Provide the [X, Y] coordinate of the cell's center where the given text is located.  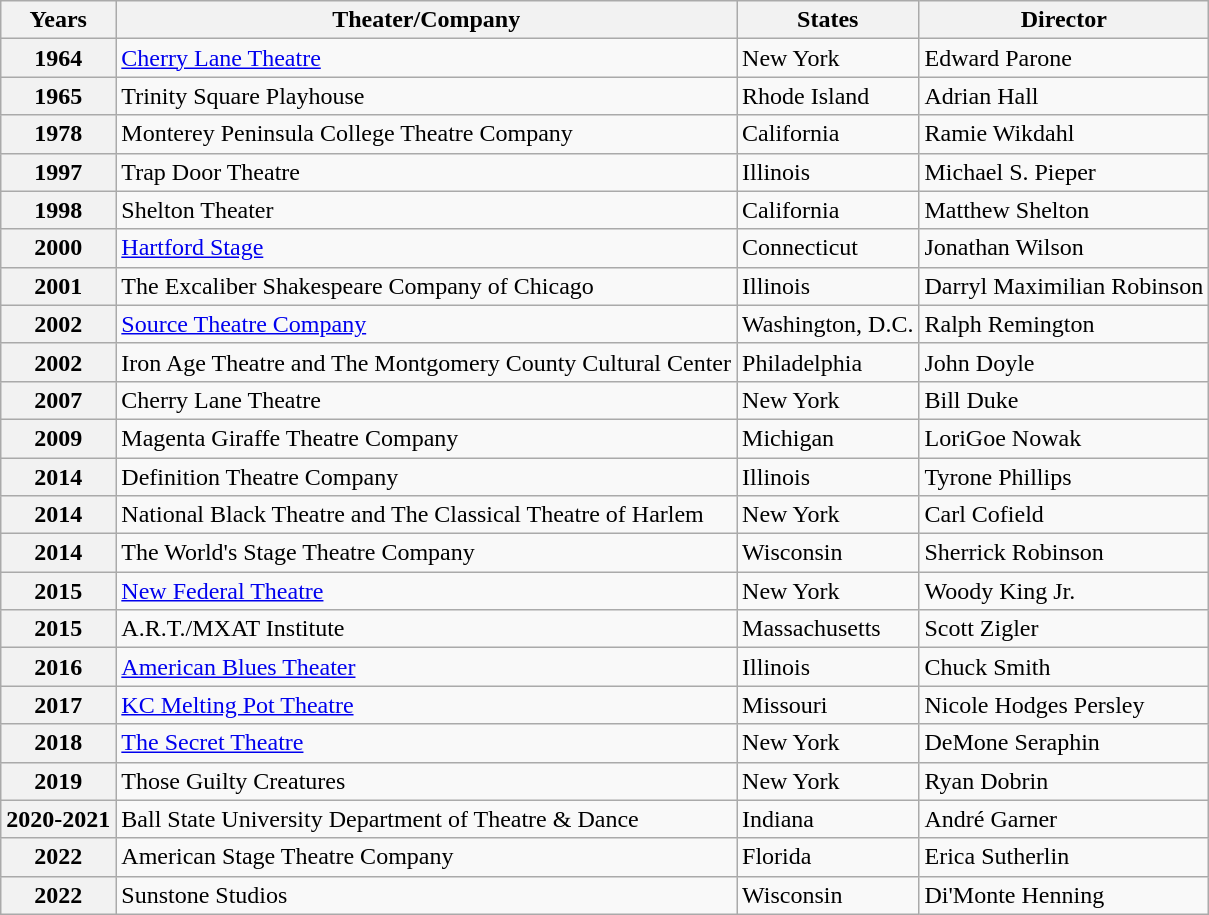
Iron Age Theatre and The Montgomery County Cultural Center [426, 362]
Woody King Jr. [1064, 591]
1997 [58, 172]
André Garner [1064, 819]
Trinity Square Playhouse [426, 96]
Bill Duke [1064, 400]
Scott Zigler [1064, 629]
Di'Monte Henning [1064, 895]
Definition Theatre Company [426, 477]
Darryl Maximilian Robinson [1064, 286]
Michael S. Pieper [1064, 172]
Sherrick Robinson [1064, 553]
Years [58, 20]
Rhode Island [828, 96]
2018 [58, 743]
The Secret Theatre [426, 743]
Connecticut [828, 248]
The Excaliber Shakespeare Company of Chicago [426, 286]
Shelton Theater [426, 210]
Tyrone Phillips [1064, 477]
1964 [58, 58]
Source Theatre Company [426, 324]
The World's Stage Theatre Company [426, 553]
Philadelphia [828, 362]
Ball State University Department of Theatre & Dance [426, 819]
New Federal Theatre [426, 591]
2020-2021 [58, 819]
Chuck Smith [1064, 667]
Ryan Dobrin [1064, 781]
1965 [58, 96]
KC Melting Pot Theatre [426, 705]
Erica Sutherlin [1064, 857]
LoriGoe Nowak [1064, 438]
Nicole Hodges Persley [1064, 705]
2007 [58, 400]
National Black Theatre and The Classical Theatre of Harlem [426, 515]
Those Guilty Creatures [426, 781]
Missouri [828, 705]
John Doyle [1064, 362]
2016 [58, 667]
Ramie Wikdahl [1064, 134]
Carl Cofield [1064, 515]
Matthew Shelton [1064, 210]
1978 [58, 134]
2017 [58, 705]
Massachusetts [828, 629]
Director [1064, 20]
Ralph Remington [1064, 324]
2009 [58, 438]
2019 [58, 781]
Indiana [828, 819]
Magenta Giraffe Theatre Company [426, 438]
States [828, 20]
Adrian Hall [1064, 96]
Monterey Peninsula College Theatre Company [426, 134]
Jonathan Wilson [1064, 248]
Trap Door Theatre [426, 172]
American Blues Theater [426, 667]
American Stage Theatre Company [426, 857]
2001 [58, 286]
DeMone Seraphin [1064, 743]
A.R.T./MXAT Institute [426, 629]
2000 [58, 248]
Michigan [828, 438]
Hartford Stage [426, 248]
Edward Parone [1064, 58]
Washington, D.C. [828, 324]
Florida [828, 857]
Theater/Company [426, 20]
1998 [58, 210]
Sunstone Studios [426, 895]
